Locate the cell with the specified text and output its (x, y) center coordinate. 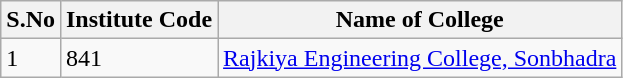
841 (138, 58)
Rajkiya Engineering College, Sonbhadra (420, 58)
1 (31, 58)
Institute Code (138, 20)
S.No (31, 20)
Name of College (420, 20)
